Provide the (X, Y) coordinate of the cell's center where the given text is located.  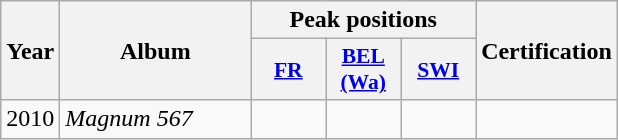
2010 (30, 119)
FR (288, 70)
BEL (Wa) (364, 70)
Peak positions (364, 20)
Year (30, 50)
Certification (547, 50)
SWI (438, 70)
Album (156, 50)
Magnum 567 (156, 119)
